Pinpoint the cell where the given text exists, returning its [x, y] midpoint coordinate. 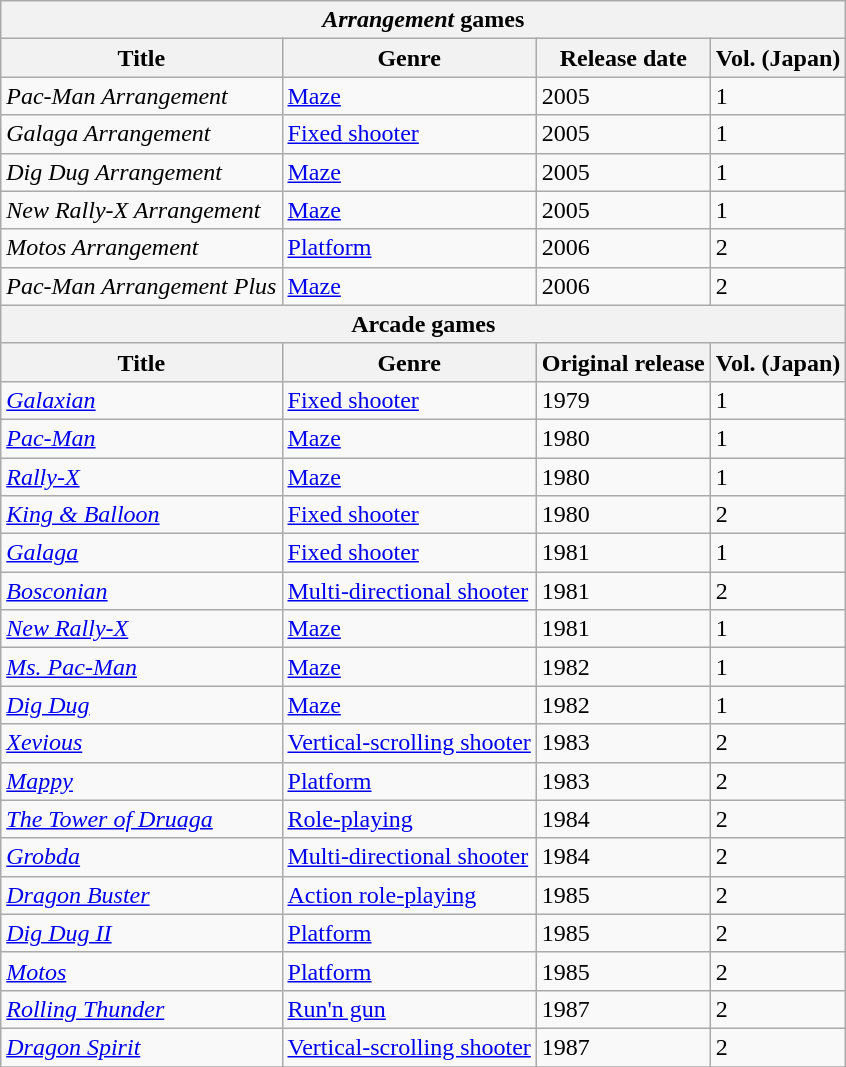
Grobda [142, 857]
Pac-Man Arrangement Plus [142, 286]
King & Balloon [142, 515]
Bosconian [142, 591]
Release date [623, 58]
Pac-Man Arrangement [142, 96]
Dig Dug II [142, 933]
Galaga Arrangement [142, 134]
Run'n gun [409, 1009]
Galaxian [142, 400]
Mappy [142, 781]
Arrangement games [424, 20]
Motos [142, 971]
Dragon Spirit [142, 1047]
New Rally-X Arrangement [142, 210]
Galaga [142, 553]
Pac-Man [142, 438]
Dig Dug Arrangement [142, 172]
Motos Arrangement [142, 248]
Role-playing [409, 819]
Rally-X [142, 477]
Xevious [142, 743]
1979 [623, 400]
Dig Dug [142, 705]
Original release [623, 362]
Action role-playing [409, 895]
Ms. Pac-Man [142, 667]
The Tower of Druaga [142, 819]
Arcade games [424, 324]
Rolling Thunder [142, 1009]
Dragon Buster [142, 895]
New Rally-X [142, 629]
